Find where the given text appears and provide that cell's center as (X, Y) coordinate. 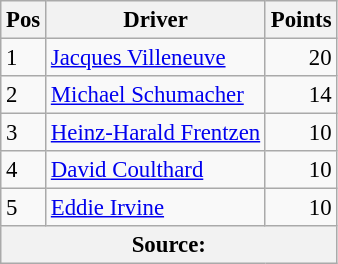
1 (24, 58)
Driver (156, 20)
Jacques Villeneuve (156, 58)
Eddie Irvine (156, 208)
Points (300, 20)
Michael Schumacher (156, 95)
4 (24, 170)
Source: (169, 245)
5 (24, 208)
20 (300, 58)
14 (300, 95)
3 (24, 133)
Heinz-Harald Frentzen (156, 133)
David Coulthard (156, 170)
Pos (24, 20)
2 (24, 95)
